Return the (X, Y) coordinate for the center point of the cell that contains the specified text.  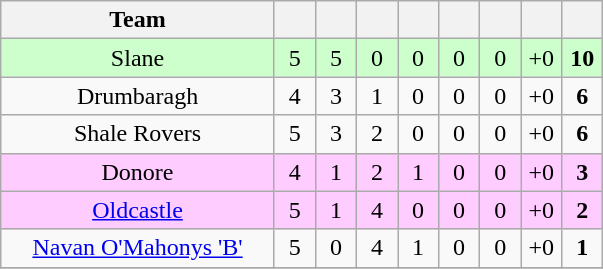
Drumbaragh (138, 96)
Shale Rovers (138, 134)
Navan O'Mahonys 'B' (138, 248)
Oldcastle (138, 210)
10 (582, 58)
Slane (138, 58)
Donore (138, 172)
Team (138, 20)
